Locate the cell with the specified text and output its (X, Y) center coordinate. 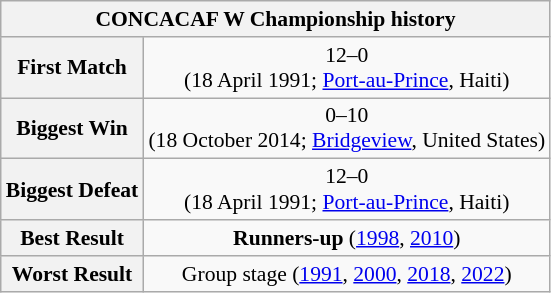
Group stage (1991, 2000, 2018, 2022) (346, 274)
First Match (72, 68)
Biggest Win (72, 128)
Best Result (72, 238)
Biggest Defeat (72, 190)
Runners-up (1998, 2010) (346, 238)
0–10 (18 October 2014; Bridgeview, United States) (346, 128)
CONCACAF W Championship history (276, 19)
Worst Result (72, 274)
